Find where the given text appears and provide that cell's center as [X, Y] coordinate. 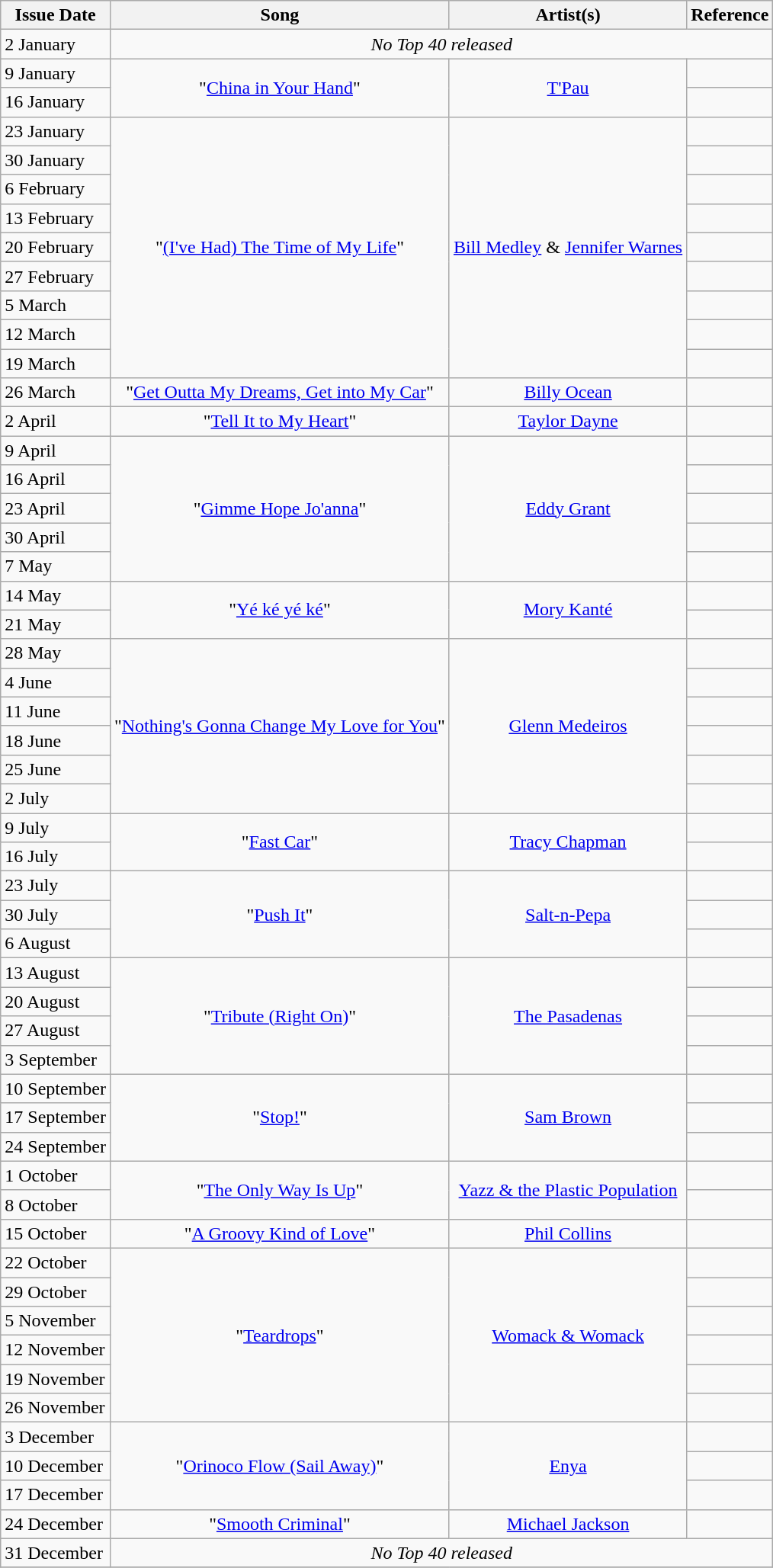
Taylor Dayne [567, 422]
25 June [56, 769]
Womack & Womack [567, 1335]
28 May [56, 653]
1 October [56, 1175]
6 August [56, 944]
Artist(s) [567, 15]
Salt-n-Pepa [567, 915]
2 April [56, 422]
19 March [56, 364]
"(I've Had) The Time of My Life" [279, 247]
"Gimme Hope Jo'anna" [279, 508]
"China in Your Hand" [279, 88]
16 July [56, 857]
5 November [56, 1321]
T'Pau [567, 88]
Bill Medley & Jennifer Warnes [567, 247]
"A Groovy Kind of Love" [279, 1233]
15 October [56, 1233]
30 July [56, 915]
3 December [56, 1437]
"Teardrops" [279, 1335]
7 May [56, 566]
22 October [56, 1262]
10 December [56, 1466]
17 December [56, 1495]
14 May [56, 595]
Michael Jackson [567, 1524]
3 September [56, 1060]
31 December [56, 1553]
"Yé ké yé ké" [279, 610]
"Get Outta My Dreams, Get into My Car" [279, 393]
29 October [56, 1292]
13 February [56, 218]
2 January [56, 44]
The Pasadenas [567, 1016]
Reference [730, 15]
Mory Kanté [567, 610]
2 July [56, 798]
4 June [56, 682]
11 June [56, 711]
9 April [56, 451]
Sam Brown [567, 1117]
16 January [56, 102]
10 September [56, 1089]
13 August [56, 973]
Eddy Grant [567, 508]
9 January [56, 73]
"Tribute (Right On)" [279, 1016]
Yazz & the Plastic Population [567, 1190]
"Tell It to My Heart" [279, 422]
5 March [56, 305]
20 August [56, 1002]
26 March [56, 393]
"Smooth Criminal" [279, 1524]
"Push It" [279, 915]
24 December [56, 1524]
"Stop!" [279, 1117]
"Orinoco Flow (Sail Away)" [279, 1466]
27 August [56, 1031]
9 July [56, 827]
6 February [56, 189]
Tracy Chapman [567, 842]
18 June [56, 740]
12 November [56, 1350]
Song [279, 15]
Phil Collins [567, 1233]
30 April [56, 537]
21 May [56, 624]
12 March [56, 334]
16 April [56, 479]
"Nothing's Gonna Change My Love for You" [279, 726]
23 January [56, 131]
24 September [56, 1146]
Glenn Medeiros [567, 726]
26 November [56, 1408]
"Fast Car" [279, 842]
"The Only Way Is Up" [279, 1190]
27 February [56, 276]
Billy Ocean [567, 393]
23 July [56, 886]
17 September [56, 1117]
23 April [56, 508]
20 February [56, 247]
Issue Date [56, 15]
19 November [56, 1379]
Enya [567, 1466]
30 January [56, 160]
8 October [56, 1204]
